Output the (X, Y) coordinate of the center of the cell containing the given text.  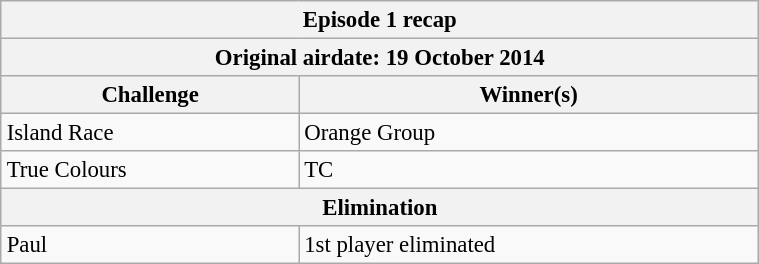
TC (528, 170)
True Colours (150, 170)
Orange Group (528, 133)
Original airdate: 19 October 2014 (380, 57)
Challenge (150, 95)
Paul (150, 245)
Winner(s) (528, 95)
1st player eliminated (528, 245)
Elimination (380, 208)
Episode 1 recap (380, 20)
Island Race (150, 133)
